Scan for the cell matching the given text and deliver its [X, Y] coordinate at center. 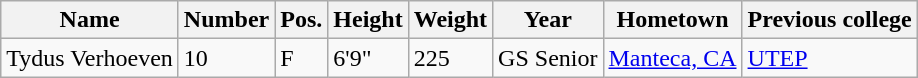
Previous college [830, 20]
Number [226, 20]
UTEP [830, 58]
6'9" [368, 58]
Tydus Verhoeven [90, 58]
Manteca, CA [672, 58]
225 [450, 58]
Pos. [302, 20]
Height [368, 20]
Name [90, 20]
Hometown [672, 20]
10 [226, 58]
F [302, 58]
GS Senior [548, 58]
Weight [450, 20]
Year [548, 20]
